Provide the [X, Y] coordinate of the cell's center where the given text is located.  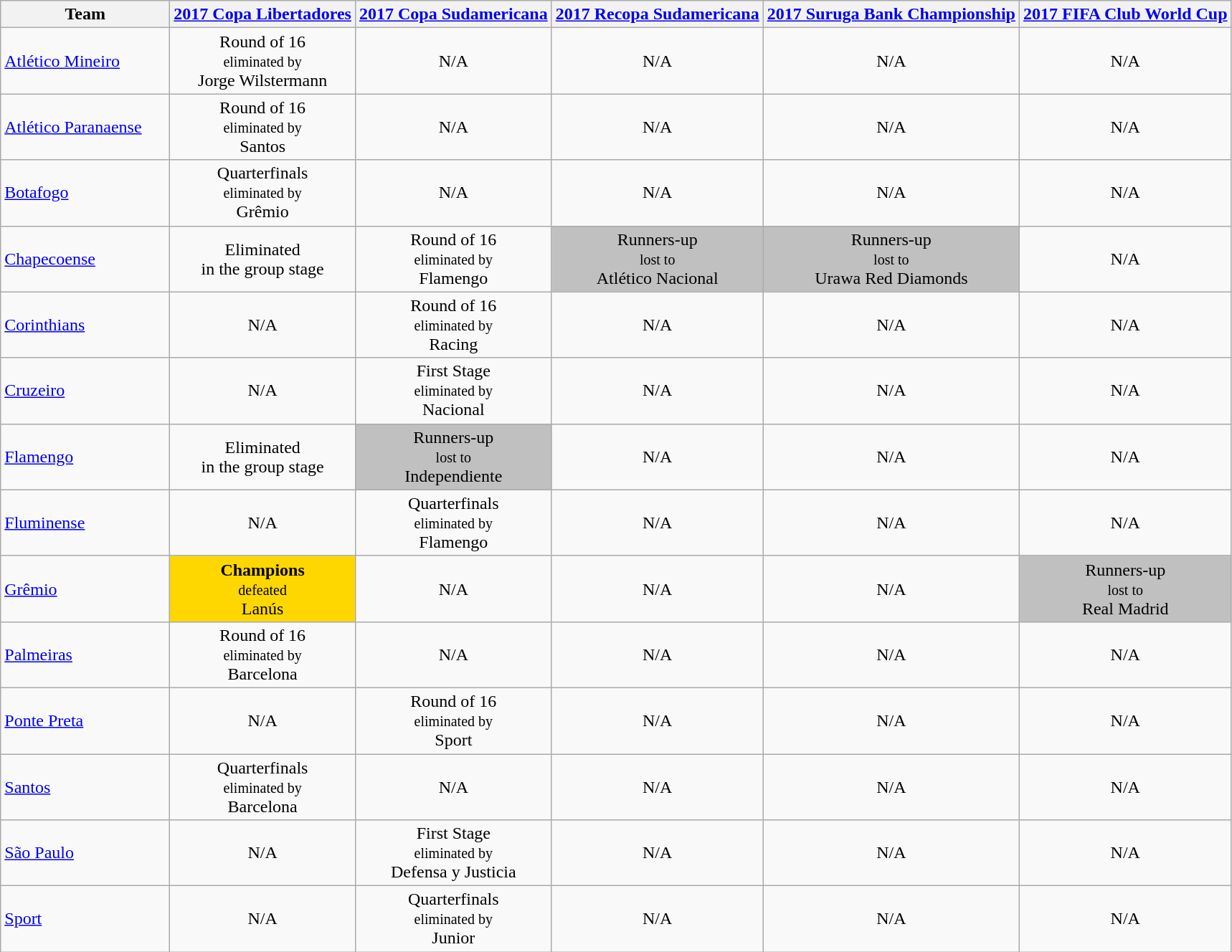
Corinthians [85, 325]
Chapecoense [85, 259]
São Paulo [85, 853]
Quarterfinalseliminated by Flamengo [453, 523]
Round of 16eliminated by Racing [453, 325]
Flamengo [85, 457]
Palmeiras [85, 654]
Fluminense [85, 523]
Round of 16eliminated by Jorge Wilstermann [262, 61]
Grêmio [85, 589]
Santos [85, 787]
Atlético Paranaense [85, 127]
2017 Suruga Bank Championship [891, 14]
First Stageeliminated by Defensa y Justicia [453, 853]
Quarterfinalseliminated by Junior [453, 919]
Team [85, 14]
Botafogo [85, 193]
First Stageeliminated by Nacional [453, 391]
2017 Copa Libertadores [262, 14]
Runners-uplost to Independiente [453, 457]
2017 Recopa Sudamericana [657, 14]
Round of 16eliminated by Flamengo [453, 259]
Quarterfinalseliminated by Barcelona [262, 787]
Ponte Preta [85, 720]
Round of 16eliminated by Santos [262, 127]
Atlético Mineiro [85, 61]
Championsdefeated Lanús [262, 589]
2017 Copa Sudamericana [453, 14]
2017 FIFA Club World Cup [1125, 14]
Runners-uplost to Atlético Nacional [657, 259]
Runners-uplost to Real Madrid [1125, 589]
Quarterfinalseliminated by Grêmio [262, 193]
Sport [85, 919]
Runners-uplost to Urawa Red Diamonds [891, 259]
Round of 16eliminated by Barcelona [262, 654]
Cruzeiro [85, 391]
Round of 16eliminated by Sport [453, 720]
